Output the [x, y] coordinate of the center of the cell containing the given text.  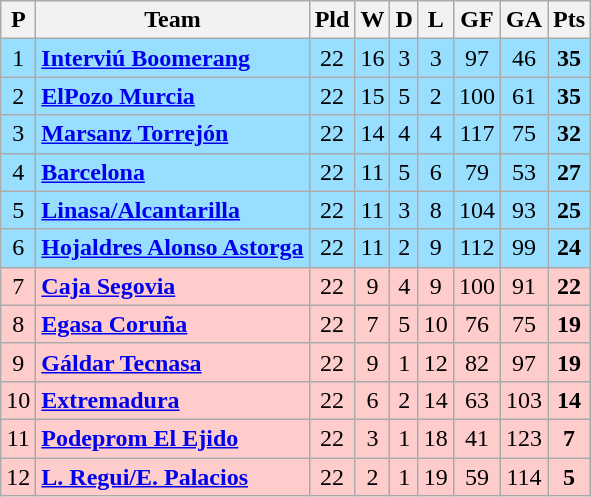
Interviú Boomerang [172, 58]
24 [570, 248]
D [404, 20]
Pts [570, 20]
Marsanz Torrejón [172, 134]
123 [524, 438]
GF [476, 20]
103 [524, 400]
104 [476, 210]
16 [372, 58]
91 [524, 286]
P [18, 20]
ElPozo Murcia [172, 96]
Pld [332, 20]
Egasa Coruña [172, 324]
117 [476, 134]
L. Regui/E. Palacios [172, 477]
Gáldar Tecnasa [172, 362]
63 [476, 400]
99 [524, 248]
Extremadura [172, 400]
112 [476, 248]
41 [476, 438]
53 [524, 172]
W [372, 20]
L [436, 20]
59 [476, 477]
Barcelona [172, 172]
Team [172, 20]
Hojaldres Alonso Astorga [172, 248]
27 [570, 172]
79 [476, 172]
82 [476, 362]
Linasa/Alcantarilla [172, 210]
61 [524, 96]
GA [524, 20]
15 [372, 96]
18 [436, 438]
76 [476, 324]
Caja Segovia [172, 286]
114 [524, 477]
32 [570, 134]
Podeprom El Ejido [172, 438]
93 [524, 210]
46 [524, 58]
25 [570, 210]
